Return (X, Y) of the center of cell containing provided text 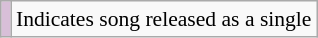
Indicates song released as a single (164, 19)
